Determine the (X, Y) coordinate at the center of the cell enclosing the given text.  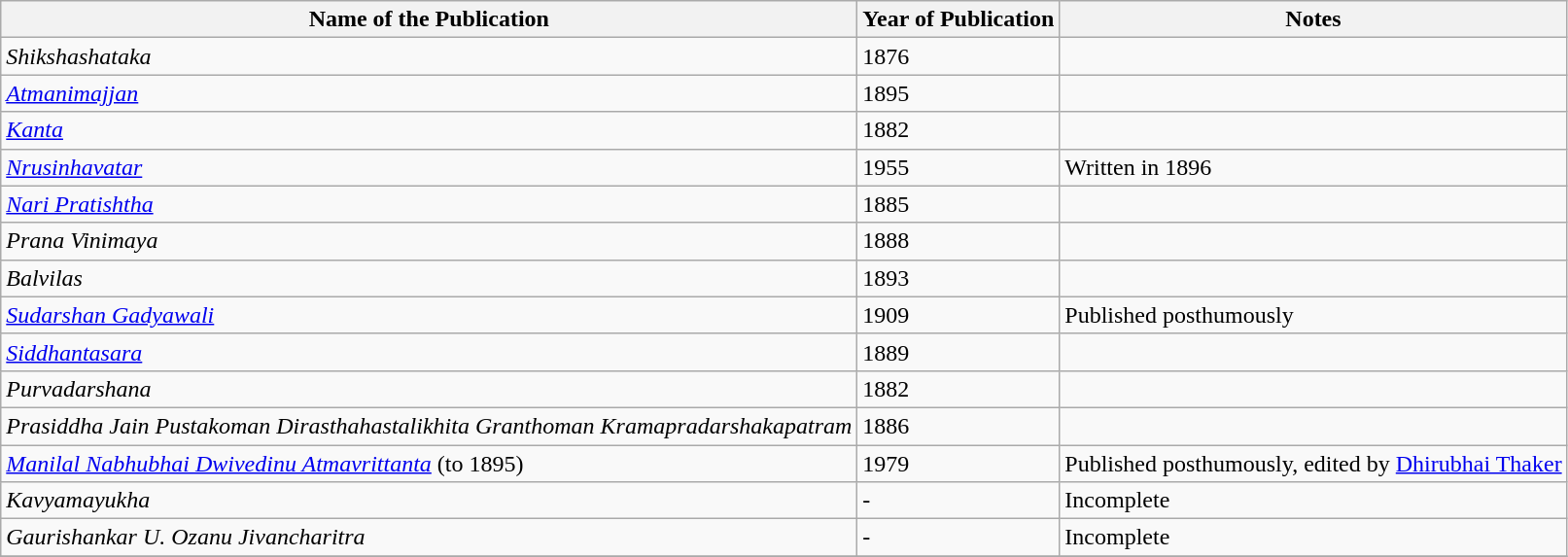
Nrusinhavatar (430, 167)
Sudarshan Gadyawali (430, 315)
Published posthumously, edited by Dhirubhai Thaker (1313, 464)
Gaurishankar U. Ozanu Jivancharitra (430, 538)
1909 (958, 315)
Year of Publication (958, 19)
1893 (958, 278)
Balvilas (430, 278)
1876 (958, 56)
Siddhantasara (430, 352)
Name of the Publication (430, 19)
1886 (958, 426)
1888 (958, 241)
Notes (1313, 19)
1895 (958, 93)
Manilal Nabhubhai Dwivedinu Atmavrittanta (to 1895) (430, 464)
Prana Vinimaya (430, 241)
Written in 1896 (1313, 167)
Kavyamayukha (430, 501)
1955 (958, 167)
Nari Pratishtha (430, 204)
1889 (958, 352)
Atmanimajjan (430, 93)
1979 (958, 464)
Shikshashataka (430, 56)
Kanta (430, 130)
Purvadarshana (430, 389)
Prasiddha Jain Pustakoman Dirasthahastalikhita Granthoman Kramapradarshakapatram (430, 426)
Published posthumously (1313, 315)
1885 (958, 204)
